Pinpoint the cell where the given text exists, returning its [X, Y] midpoint coordinate. 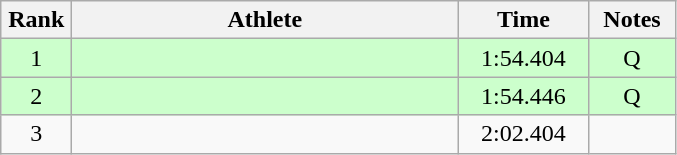
Rank [36, 20]
Time [524, 20]
1 [36, 58]
Notes [632, 20]
2 [36, 96]
2:02.404 [524, 134]
1:54.446 [524, 96]
3 [36, 134]
1:54.404 [524, 58]
Athlete [265, 20]
